From the cell containing the given text, extract its center point as (X, Y) coordinate. 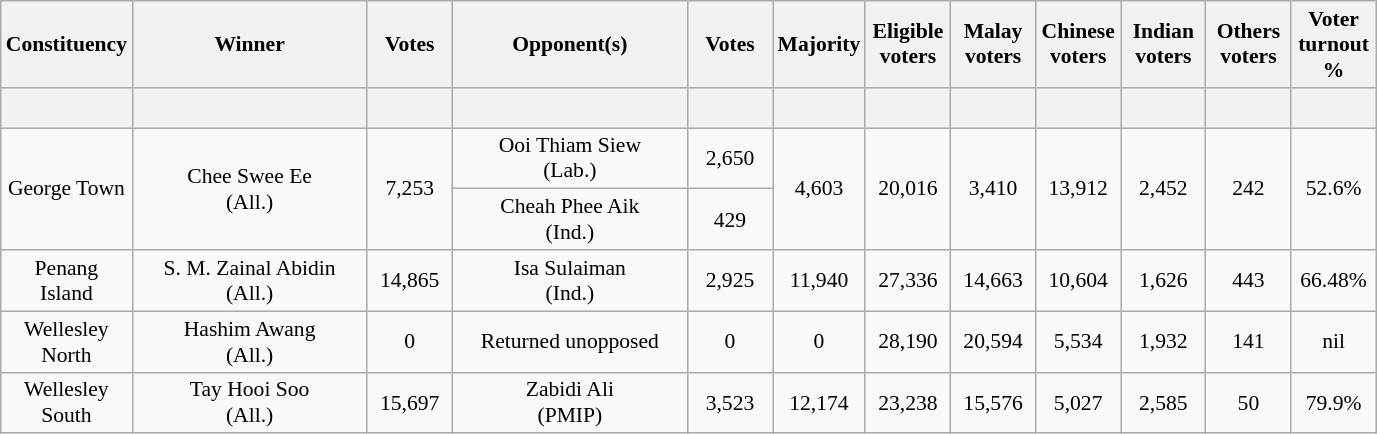
Isa Sulaiman(Ind.) (570, 280)
242 (1248, 189)
429 (730, 220)
1,932 (1164, 342)
12,174 (820, 402)
14,865 (410, 280)
Indian voters (1164, 44)
7,253 (410, 189)
443 (1248, 280)
13,912 (1078, 189)
23,238 (908, 402)
Malay voters (992, 44)
Majority (820, 44)
20,594 (992, 342)
2,452 (1164, 189)
Wellesley South (66, 402)
5,027 (1078, 402)
Returned unopposed (570, 342)
3,410 (992, 189)
1,626 (1164, 280)
79.9% (1334, 402)
4,603 (820, 189)
Constituency (66, 44)
S. M. Zainal Abidin(All.) (250, 280)
141 (1248, 342)
Zabidi Ali(PMIP) (570, 402)
27,336 (908, 280)
14,663 (992, 280)
Chinese voters (1078, 44)
George Town (66, 189)
Eligible voters (908, 44)
Voter turnout % (1334, 44)
Tay Hooi Soo(All.) (250, 402)
Wellesley North (66, 342)
3,523 (730, 402)
5,534 (1078, 342)
Penang Island (66, 280)
66.48% (1334, 280)
2,585 (1164, 402)
28,190 (908, 342)
Cheah Phee Aik(Ind.) (570, 220)
Others voters (1248, 44)
Chee Swee Ee(All.) (250, 189)
50 (1248, 402)
52.6% (1334, 189)
Winner (250, 44)
10,604 (1078, 280)
Opponent(s) (570, 44)
2,925 (730, 280)
11,940 (820, 280)
2,650 (730, 158)
nil (1334, 342)
15,576 (992, 402)
Hashim Awang(All.) (250, 342)
Ooi Thiam Siew(Lab.) (570, 158)
15,697 (410, 402)
20,016 (908, 189)
